Return the (X, Y) coordinate for the center point of the cell that contains the specified text.  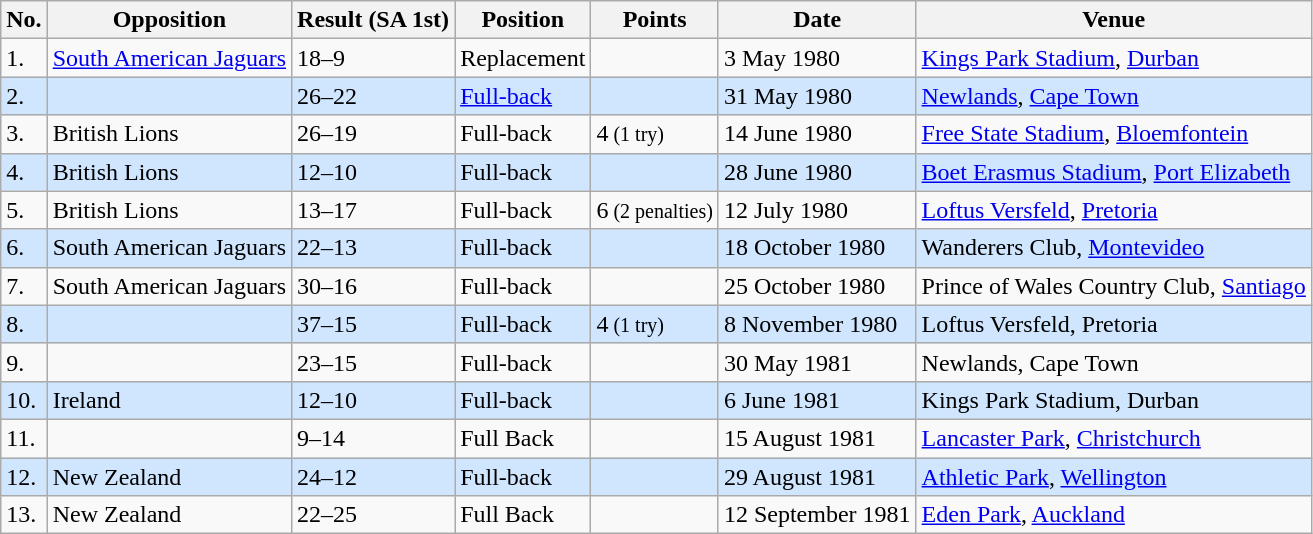
12. (24, 477)
28 June 1980 (817, 172)
29 August 1981 (817, 477)
4. (24, 172)
Lancaster Park, Christchurch (1114, 438)
12 September 1981 (817, 515)
31 May 1980 (817, 96)
22–13 (374, 248)
6 June 1981 (817, 400)
30 May 1981 (817, 362)
26–22 (374, 96)
Result (SA 1st) (374, 20)
24–12 (374, 477)
12 July 1980 (817, 210)
18 October 1980 (817, 248)
23–15 (374, 362)
18–9 (374, 58)
11. (24, 438)
Position (523, 20)
3. (24, 134)
30–16 (374, 286)
6 (2 penalties) (654, 210)
3 May 1980 (817, 58)
No. (24, 20)
13–17 (374, 210)
10. (24, 400)
9–14 (374, 438)
Replacement (523, 58)
8. (24, 324)
Prince of Wales Country Club, Santiago (1114, 286)
Points (654, 20)
Free State Stadium, Bloemfontein (1114, 134)
Opposition (169, 20)
22–25 (374, 515)
6. (24, 248)
37–15 (374, 324)
7. (24, 286)
25 October 1980 (817, 286)
14 June 1980 (817, 134)
15 August 1981 (817, 438)
Venue (1114, 20)
Boet Erasmus Stadium, Port Elizabeth (1114, 172)
2. (24, 96)
8 November 1980 (817, 324)
Eden Park, Auckland (1114, 515)
5. (24, 210)
1. (24, 58)
Athletic Park, Wellington (1114, 477)
26–19 (374, 134)
13. (24, 515)
Wanderers Club, Montevideo (1114, 248)
Ireland (169, 400)
Date (817, 20)
9. (24, 362)
